Extract the [x, y] coordinate from the center of the cell holding the provided text.  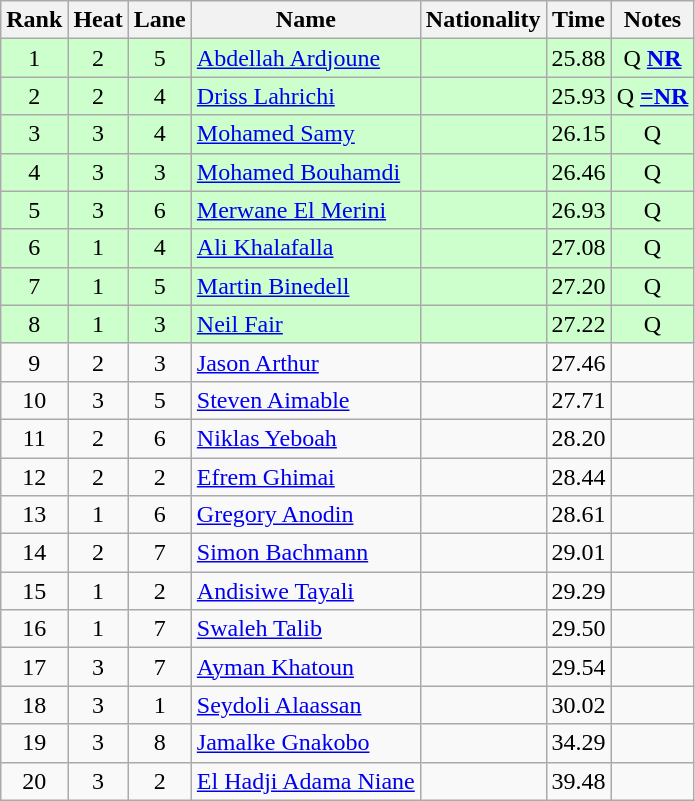
Simon Bachmann [306, 553]
30.02 [578, 705]
Notes [652, 20]
20 [34, 781]
19 [34, 743]
Heat [98, 20]
27.22 [578, 324]
39.48 [578, 781]
18 [34, 705]
10 [34, 400]
Q =NR [652, 96]
25.88 [578, 58]
Ayman Khatoun [306, 667]
11 [34, 438]
Merwane El Merini [306, 210]
Lane [160, 20]
Neil Fair [306, 324]
Andisiwe Tayali [306, 591]
17 [34, 667]
29.01 [578, 553]
Name [306, 20]
Q NR [652, 58]
26.46 [578, 172]
29.50 [578, 629]
28.61 [578, 515]
27.08 [578, 248]
Nationality [483, 20]
26.93 [578, 210]
Seydoli Alaassan [306, 705]
Niklas Yeboah [306, 438]
14 [34, 553]
Jamalke Gnakobo [306, 743]
Jason Arthur [306, 362]
Efrem Ghimai [306, 477]
16 [34, 629]
25.93 [578, 96]
12 [34, 477]
Mohamed Samy [306, 134]
29.54 [578, 667]
Steven Aimable [306, 400]
Time [578, 20]
Abdellah Ardjoune [306, 58]
Swaleh Talib [306, 629]
27.71 [578, 400]
13 [34, 515]
El Hadji Adama Niane [306, 781]
27.46 [578, 362]
28.20 [578, 438]
27.20 [578, 286]
Rank [34, 20]
Ali Khalafalla [306, 248]
Mohamed Bouhamdi [306, 172]
34.29 [578, 743]
29.29 [578, 591]
26.15 [578, 134]
Martin Binedell [306, 286]
28.44 [578, 477]
Gregory Anodin [306, 515]
9 [34, 362]
15 [34, 591]
Driss Lahrichi [306, 96]
